Search for the cell housing the specified text and yield its (x, y) center coordinate. 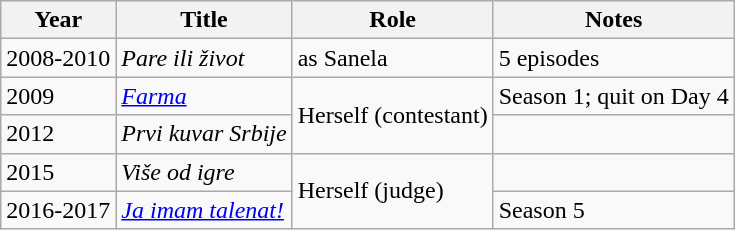
Ja imam talenat! (204, 210)
Role (392, 20)
2015 (58, 172)
Pare ili život (204, 58)
Farma (204, 96)
Više od igre (204, 172)
Prvi kuvar Srbije (204, 134)
Notes (614, 20)
2012 (58, 134)
2009 (58, 96)
Herself (judge) (392, 191)
Season 5 (614, 210)
as Sanela (392, 58)
2008-2010 (58, 58)
5 episodes (614, 58)
Year (58, 20)
Season 1; quit on Day 4 (614, 96)
2016-2017 (58, 210)
Herself (contestant) (392, 115)
Title (204, 20)
